Provide the (x, y) coordinate of the cell's center where the given text is located.  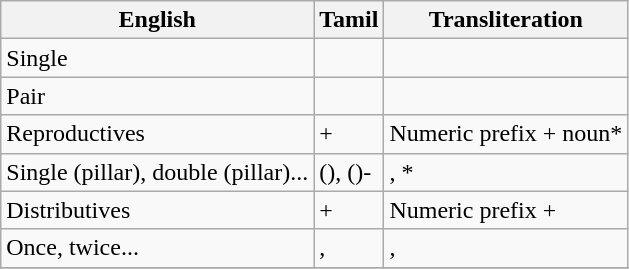
English (158, 20)
Single (158, 58)
Reproductives (158, 134)
Once, twice... (158, 248)
Numeric prefix + (506, 210)
, * (506, 172)
Transliteration (506, 20)
Tamil (349, 20)
(), ()- (349, 172)
Numeric prefix + noun* (506, 134)
Pair (158, 96)
Distributives (158, 210)
Single (pillar), double (pillar)... (158, 172)
